Scan for the cell matching the given text and deliver its [x, y] coordinate at center. 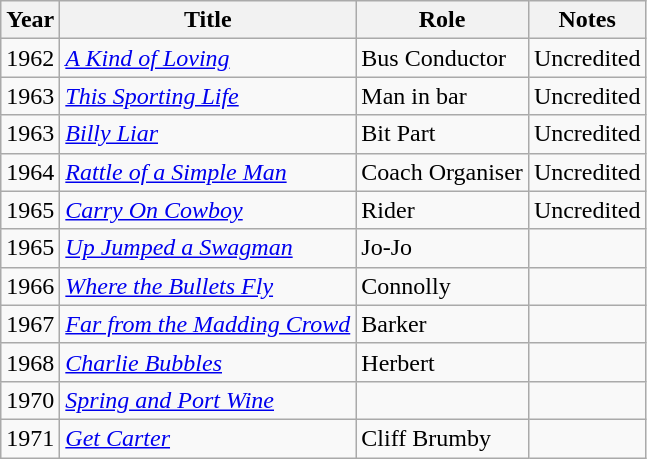
Jo-Jo [442, 248]
Herbert [442, 362]
This Sporting Life [208, 96]
Spring and Port Wine [208, 400]
Charlie Bubbles [208, 362]
Bit Part [442, 134]
Get Carter [208, 438]
Billy Liar [208, 134]
Coach Organiser [442, 172]
Up Jumped a Swagman [208, 248]
Year [30, 20]
Connolly [442, 286]
1962 [30, 58]
Where the Bullets Fly [208, 286]
Bus Conductor [442, 58]
1970 [30, 400]
Man in bar [442, 96]
A Kind of Loving [208, 58]
1964 [30, 172]
Rider [442, 210]
Cliff Brumby [442, 438]
Role [442, 20]
1967 [30, 324]
Title [208, 20]
1971 [30, 438]
Rattle of a Simple Man [208, 172]
Notes [587, 20]
1968 [30, 362]
Far from the Madding Crowd [208, 324]
Barker [442, 324]
Carry On Cowboy [208, 210]
1966 [30, 286]
